For the text-containing cell, return its midpoint in [x, y] coordinate format. 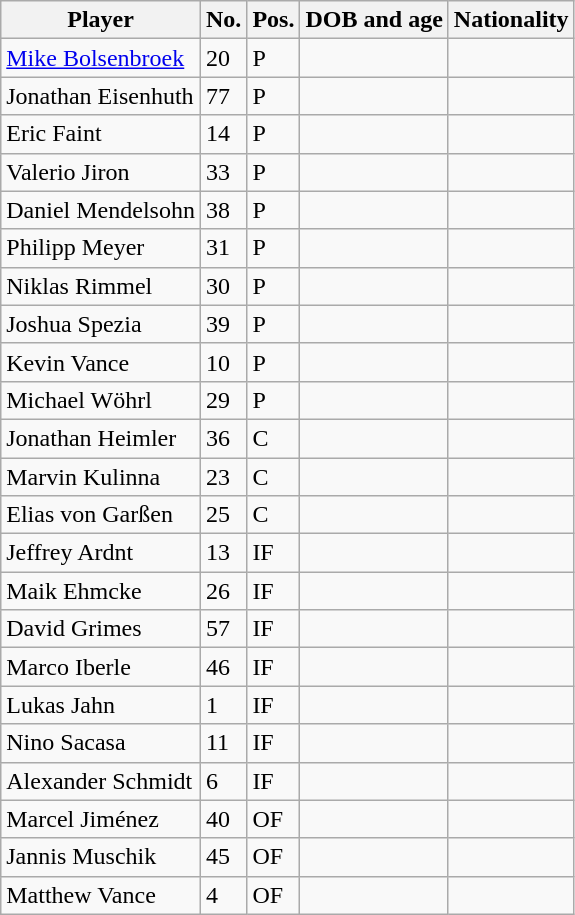
Matthew Vance [101, 895]
23 [223, 477]
57 [223, 629]
29 [223, 400]
Valerio Jiron [101, 172]
Pos. [274, 20]
40 [223, 819]
6 [223, 781]
36 [223, 438]
77 [223, 96]
Lukas Jahn [101, 705]
Marvin Kulinna [101, 477]
46 [223, 667]
Kevin Vance [101, 362]
Elias von Garßen [101, 515]
No. [223, 20]
13 [223, 553]
DOB and age [374, 20]
Niklas Rimmel [101, 286]
Marcel Jiménez [101, 819]
25 [223, 515]
Jeffrey Ardnt [101, 553]
Jannis Muschik [101, 857]
33 [223, 172]
38 [223, 210]
26 [223, 591]
Jonathan Heimler [101, 438]
Mike Bolsenbroek [101, 58]
Michael Wöhrl [101, 400]
31 [223, 248]
Daniel Mendelsohn [101, 210]
45 [223, 857]
Player [101, 20]
Marco Iberle [101, 667]
1 [223, 705]
4 [223, 895]
20 [223, 58]
14 [223, 134]
Nationality [511, 20]
Joshua Spezia [101, 324]
Jonathan Eisenhuth [101, 96]
Maik Ehmcke [101, 591]
Alexander Schmidt [101, 781]
10 [223, 362]
11 [223, 743]
Philipp Meyer [101, 248]
30 [223, 286]
Nino Sacasa [101, 743]
Eric Faint [101, 134]
David Grimes [101, 629]
39 [223, 324]
